From the cell containing the given text, extract its center point as [X, Y] coordinate. 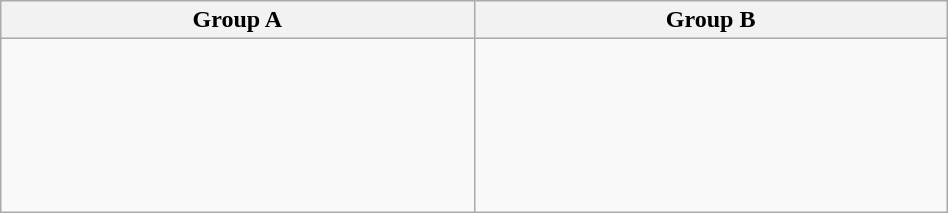
Group A [238, 20]
Group B [710, 20]
